Output the (x, y) coordinate of the center of the cell containing the given text.  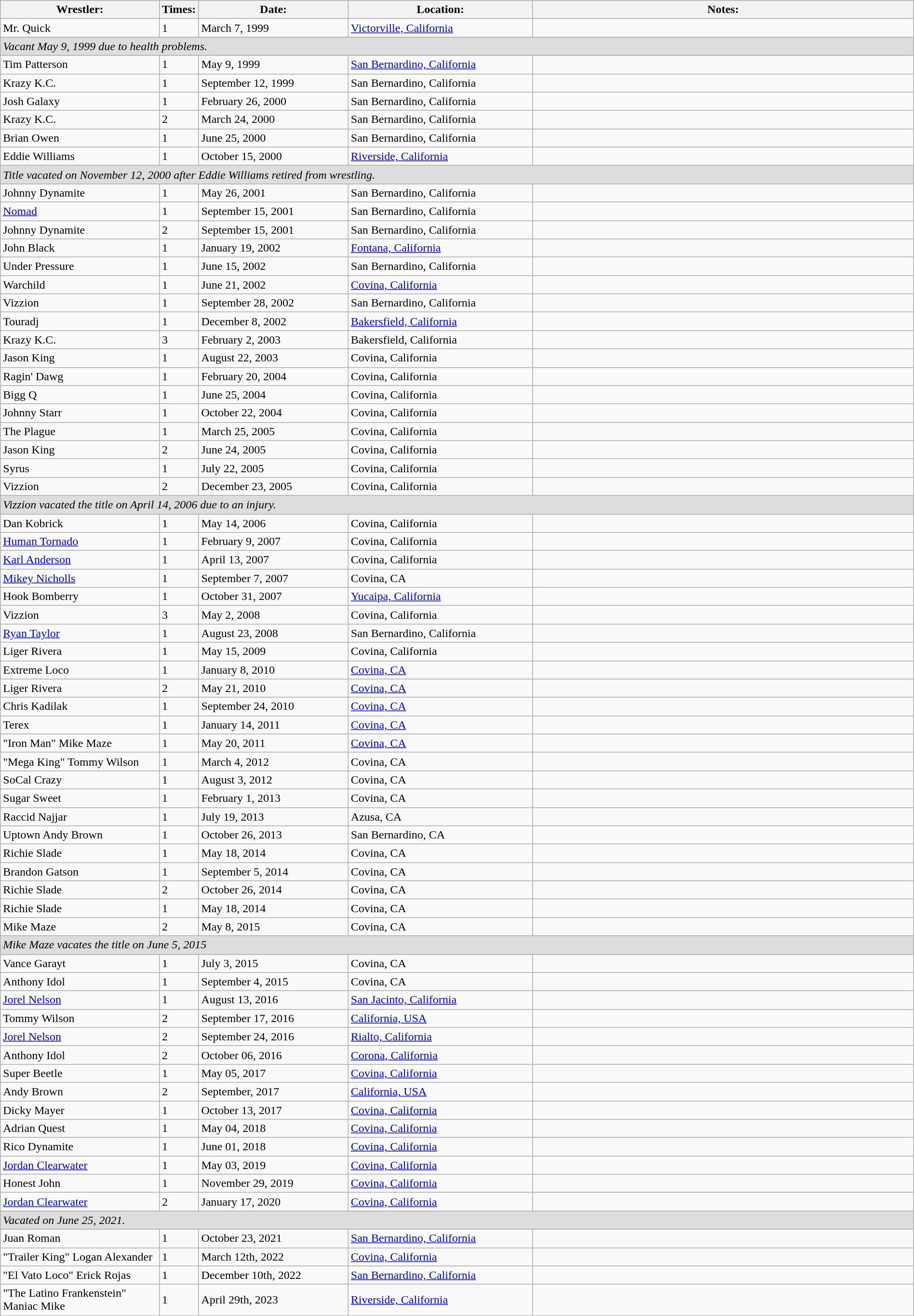
May 9, 1999 (273, 65)
Fontana, California (440, 248)
May 04, 2018 (273, 1129)
September 17, 2016 (273, 1018)
Mike Maze vacates the title on June 5, 2015 (457, 945)
"Trailer King" Logan Alexander (80, 1257)
May 03, 2019 (273, 1165)
Vacated on June 25, 2021. (457, 1220)
Josh Galaxy (80, 101)
Under Pressure (80, 266)
September 12, 1999 (273, 83)
Victorville, California (440, 28)
November 29, 2019 (273, 1183)
Brian Owen (80, 138)
March 12th, 2022 (273, 1257)
San Bernardino, CA (440, 835)
Location: (440, 10)
January 19, 2002 (273, 248)
Adrian Quest (80, 1129)
May 15, 2009 (273, 651)
March 24, 2000 (273, 120)
September 24, 2010 (273, 706)
May 14, 2006 (273, 523)
Vacant May 9, 1999 due to health problems. (457, 46)
Wrestler: (80, 10)
February 1, 2013 (273, 798)
January 14, 2011 (273, 725)
July 19, 2013 (273, 817)
Dicky Mayer (80, 1110)
June 24, 2005 (273, 450)
SoCal Crazy (80, 780)
March 4, 2012 (273, 761)
April 13, 2007 (273, 560)
March 25, 2005 (273, 431)
Eddie Williams (80, 156)
May 2, 2008 (273, 615)
December 8, 2002 (273, 321)
May 8, 2015 (273, 927)
October 31, 2007 (273, 597)
Warchild (80, 285)
Raccid Najjar (80, 817)
Uptown Andy Brown (80, 835)
August 3, 2012 (273, 780)
Chris Kadilak (80, 706)
Vizzion vacated the title on April 14, 2006 due to an injury. (457, 505)
Karl Anderson (80, 560)
Syrus (80, 468)
Johnny Starr (80, 413)
Title vacated on November 12, 2000 after Eddie Williams retired from wrestling. (457, 174)
Azusa, CA (440, 817)
March 7, 1999 (273, 28)
Notes: (723, 10)
Tim Patterson (80, 65)
August 22, 2003 (273, 358)
January 8, 2010 (273, 670)
"Mega King" Tommy Wilson (80, 761)
Juan Roman (80, 1238)
June 21, 2002 (273, 285)
May 05, 2017 (273, 1073)
October 06, 2016 (273, 1055)
Andy Brown (80, 1091)
Extreme Loco (80, 670)
February 2, 2003 (273, 340)
Rialto, California (440, 1037)
Vance Garayt (80, 963)
February 20, 2004 (273, 376)
October 22, 2004 (273, 413)
Terex (80, 725)
December 10th, 2022 (273, 1275)
"The Latino Frankenstein" Maniac Mike (80, 1300)
September 4, 2015 (273, 982)
Human Tornado (80, 542)
October 13, 2017 (273, 1110)
October 23, 2021 (273, 1238)
July 3, 2015 (273, 963)
"Iron Man" Mike Maze (80, 743)
Hook Bomberry (80, 597)
San Jacinto, California (440, 1000)
October 15, 2000 (273, 156)
June 25, 2000 (273, 138)
Date: (273, 10)
Honest John (80, 1183)
Dan Kobrick (80, 523)
Mikey Nicholls (80, 578)
September, 2017 (273, 1091)
Corona, California (440, 1055)
June 25, 2004 (273, 395)
October 26, 2014 (273, 890)
"El Vato Loco" Erick Rojas (80, 1275)
Yucaipa, California (440, 597)
January 17, 2020 (273, 1202)
John Black (80, 248)
February 9, 2007 (273, 542)
Sugar Sweet (80, 798)
Bigg Q (80, 395)
Brandon Gatson (80, 872)
Times: (179, 10)
June 01, 2018 (273, 1147)
The Plague (80, 431)
July 22, 2005 (273, 468)
Super Beetle (80, 1073)
June 15, 2002 (273, 266)
September 28, 2002 (273, 303)
September 24, 2016 (273, 1037)
Touradj (80, 321)
September 7, 2007 (273, 578)
May 21, 2010 (273, 688)
Mr. Quick (80, 28)
April 29th, 2023 (273, 1300)
Tommy Wilson (80, 1018)
Mike Maze (80, 927)
Nomad (80, 211)
February 26, 2000 (273, 101)
Ryan Taylor (80, 633)
August 13, 2016 (273, 1000)
Rico Dynamite (80, 1147)
August 23, 2008 (273, 633)
September 5, 2014 (273, 872)
Ragin' Dawg (80, 376)
October 26, 2013 (273, 835)
May 20, 2011 (273, 743)
December 23, 2005 (273, 486)
May 26, 2001 (273, 193)
